Return the [x, y] coordinate for the center point of the cell that contains the specified text.  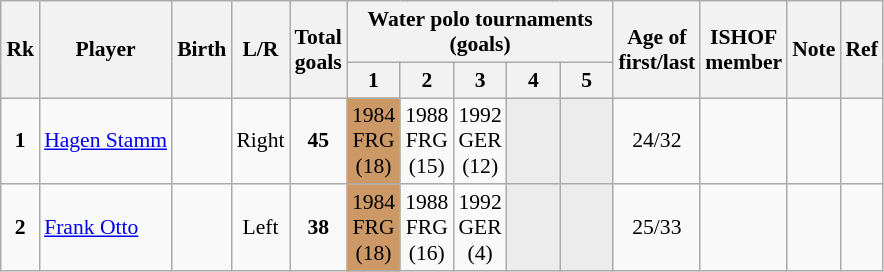
Right [260, 142]
Age offirst/last [656, 50]
Left [260, 228]
1988FRG(15) [426, 142]
25/33 [656, 228]
1988FRG(16) [426, 228]
Note [814, 50]
Rk [20, 50]
Birth [202, 50]
45 [318, 142]
38 [318, 228]
Hagen Stamm [106, 142]
1992GER(12) [480, 142]
Ref [861, 50]
4 [534, 80]
Player [106, 50]
3 [480, 80]
Totalgoals [318, 50]
24/32 [656, 142]
ISHOFmember [744, 50]
Frank Otto [106, 228]
L/R [260, 50]
1992GER(4) [480, 228]
Water polo tournaments(goals) [480, 32]
5 [586, 80]
